Pinpoint the cell where the given text exists, returning its (X, Y) midpoint coordinate. 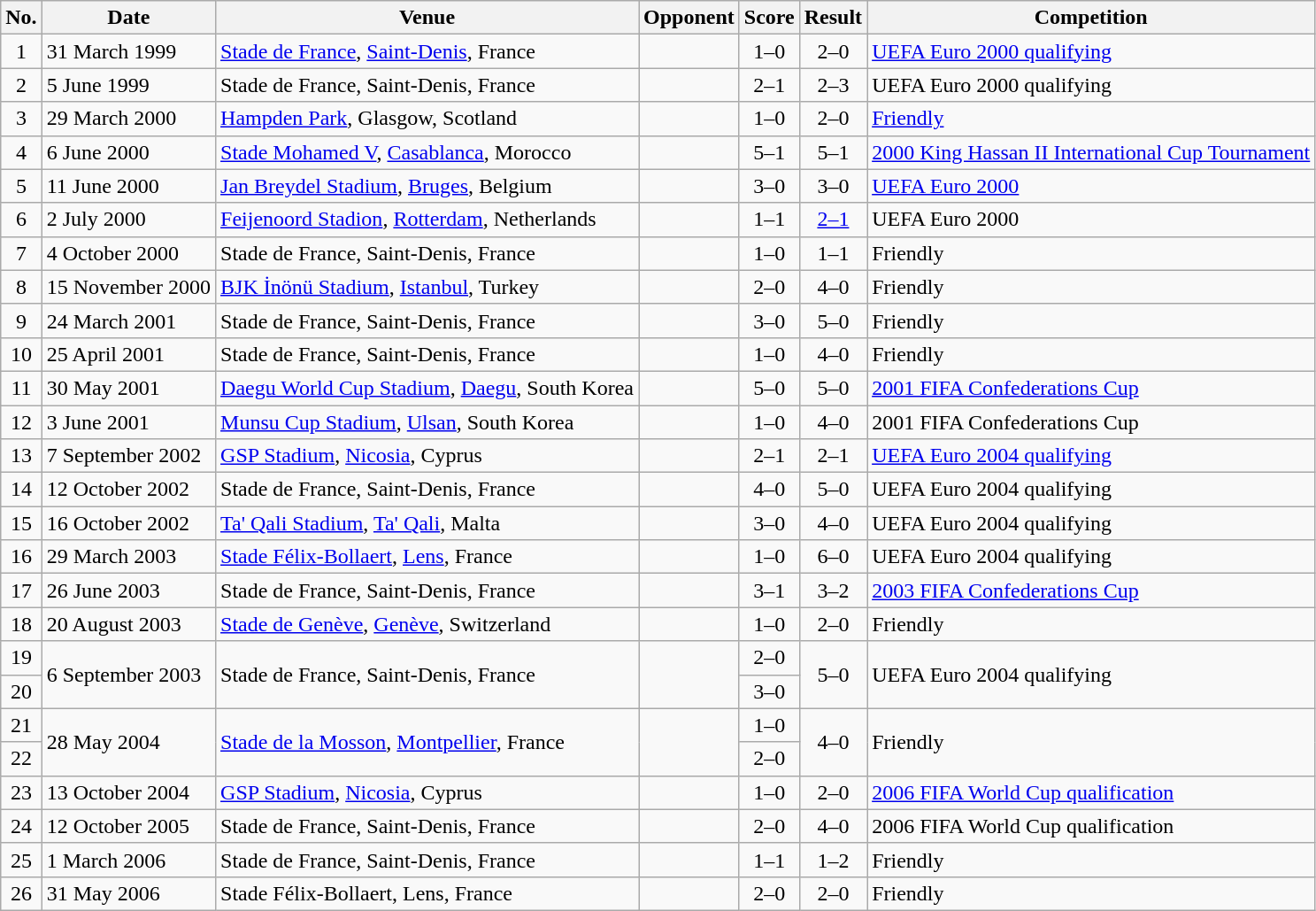
1–2 (833, 860)
7 (21, 253)
Opponent (689, 18)
11 June 2000 (128, 186)
8 (21, 287)
26 June 2003 (128, 591)
Score (769, 18)
Competition (1091, 18)
1 March 2006 (128, 860)
18 (21, 624)
1 (21, 51)
6 June 2000 (128, 152)
Feijenoord Stadion, Rotterdam, Netherlands (427, 220)
No. (21, 18)
20 (21, 691)
2000 King Hassan II International Cup Tournament (1091, 152)
7 September 2002 (128, 456)
26 (21, 893)
25 (21, 860)
23 (21, 792)
9 (21, 320)
Venue (427, 18)
24 March 2001 (128, 320)
5 (21, 186)
Stade de Genève, Genève, Switzerland (427, 624)
28 May 2004 (128, 742)
29 March 2000 (128, 119)
22 (21, 759)
3 (21, 119)
5 June 1999 (128, 85)
16 October 2002 (128, 523)
4 (21, 152)
3–1 (769, 591)
31 March 1999 (128, 51)
13 (21, 456)
14 (21, 490)
3–2 (833, 591)
Result (833, 18)
BJK İnönü Stadium, Istanbul, Turkey (427, 287)
16 (21, 557)
29 March 2003 (128, 557)
2–3 (833, 85)
17 (21, 591)
20 August 2003 (128, 624)
2 (21, 85)
Stade Mohamed V, Casablanca, Morocco (427, 152)
3 June 2001 (128, 422)
13 October 2004 (128, 792)
12 October 2002 (128, 490)
21 (21, 725)
Stade de la Mosson, Montpellier, France (427, 742)
6 (21, 220)
24 (21, 826)
30 May 2001 (128, 388)
11 (21, 388)
Jan Breydel Stadium, Bruges, Belgium (427, 186)
Daegu World Cup Stadium, Daegu, South Korea (427, 388)
25 April 2001 (128, 354)
6–0 (833, 557)
2 July 2000 (128, 220)
6 September 2003 (128, 675)
15 (21, 523)
12 October 2005 (128, 826)
2003 FIFA Confederations Cup (1091, 591)
Ta' Qali Stadium, Ta' Qali, Malta (427, 523)
4 October 2000 (128, 253)
31 May 2006 (128, 893)
12 (21, 422)
10 (21, 354)
15 November 2000 (128, 287)
19 (21, 658)
Hampden Park, Glasgow, Scotland (427, 119)
Date (128, 18)
Munsu Cup Stadium, Ulsan, South Korea (427, 422)
